Provide the (X, Y) coordinate of the cell's center where the given text is located.  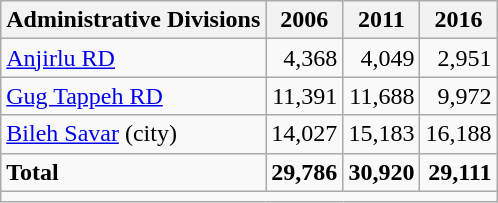
9,972 (458, 96)
2006 (304, 20)
4,049 (382, 58)
16,188 (458, 134)
Bileh Savar (city) (134, 134)
4,368 (304, 58)
2016 (458, 20)
15,183 (382, 134)
Anjirlu RD (134, 58)
29,111 (458, 172)
14,027 (304, 134)
2011 (382, 20)
Total (134, 172)
Gug Tappeh RD (134, 96)
11,688 (382, 96)
29,786 (304, 172)
2,951 (458, 58)
Administrative Divisions (134, 20)
11,391 (304, 96)
30,920 (382, 172)
